For the text-containing cell, return its midpoint in [x, y] coordinate format. 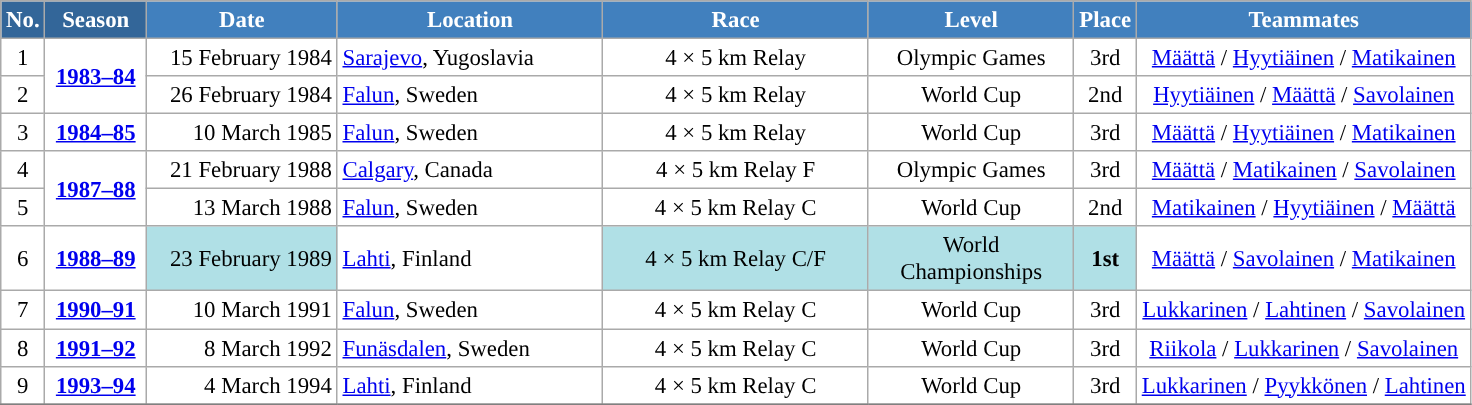
Calgary, Canada [470, 170]
Location [470, 20]
4 × 5 km Relay C/F [736, 258]
Määttä / Matikainen / Savolainen [1304, 170]
Määttä / Savolainen / Matikainen [1304, 258]
10 March 1991 [242, 310]
No. [23, 20]
1990–91 [96, 310]
5 [23, 208]
7 [23, 310]
Riikola / Lukkarinen / Savolainen [1304, 348]
8 March 1992 [242, 348]
Lukkarinen / Lahtinen / Savolainen [1304, 310]
1984–85 [96, 133]
1st [1105, 258]
3 [23, 133]
10 March 1985 [242, 133]
World Championships [971, 258]
Level [971, 20]
1987–88 [96, 188]
1991–92 [96, 348]
Race [736, 20]
1993–94 [96, 385]
4 March 1994 [242, 385]
Season [96, 20]
Date [242, 20]
2 [23, 95]
1 [23, 58]
4 [23, 170]
9 [23, 385]
6 [23, 258]
1983–84 [96, 76]
15 February 1984 [242, 58]
Sarajevo, Yugoslavia [470, 58]
Funäsdalen, Sweden [470, 348]
23 February 1989 [242, 258]
1988–89 [96, 258]
26 February 1984 [242, 95]
4 × 5 km Relay F [736, 170]
Lukkarinen / Pyykkönen / Lahtinen [1304, 385]
Matikainen / Hyytiäinen / Määttä [1304, 208]
Teammates [1304, 20]
Hyytiäinen / Määttä / Savolainen [1304, 95]
Place [1105, 20]
13 March 1988 [242, 208]
8 [23, 348]
21 February 1988 [242, 170]
